Search for the cell housing the specified text and yield its [X, Y] center coordinate. 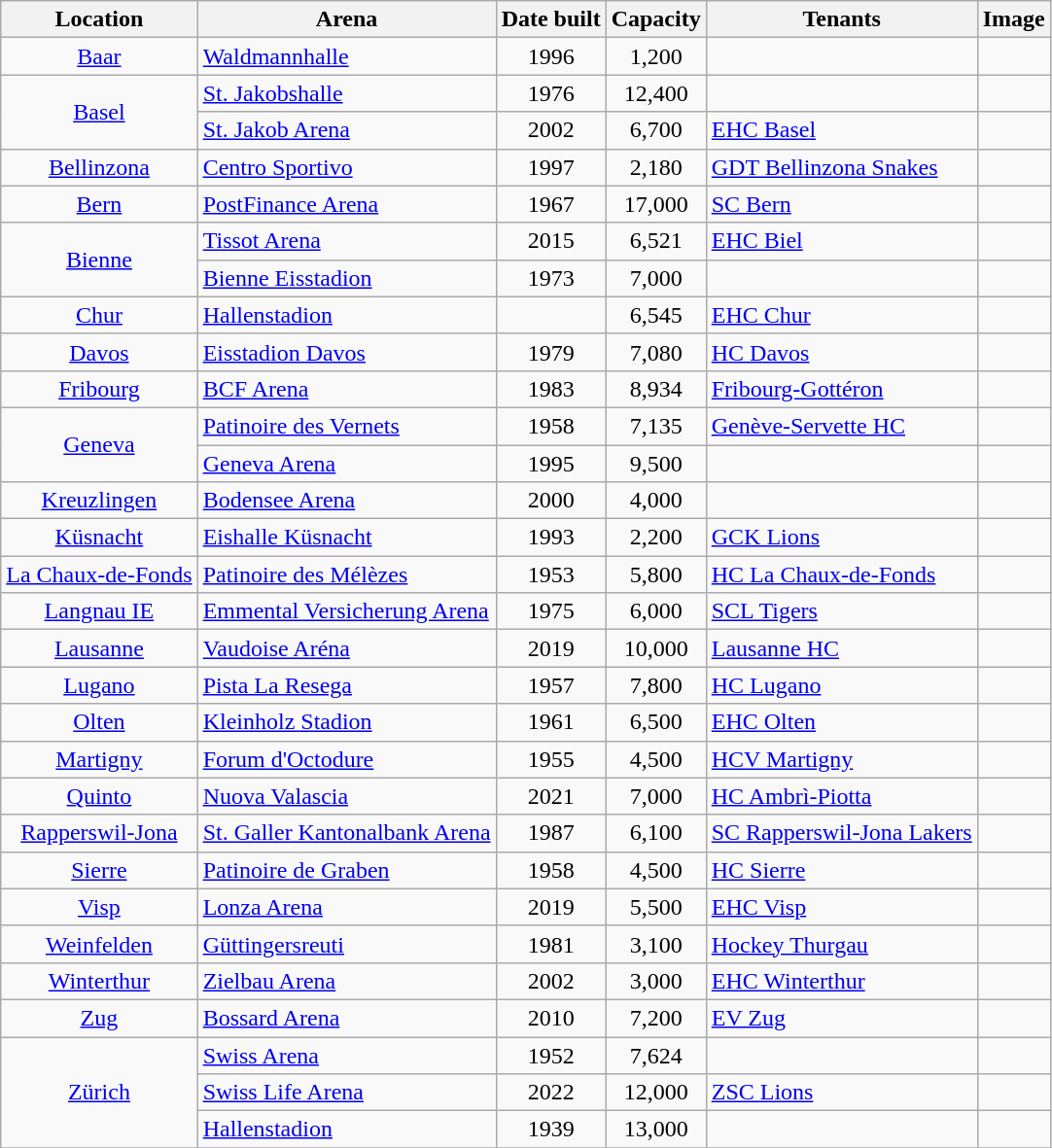
2021 [550, 796]
12,400 [655, 93]
Bienne Eisstadion [346, 278]
Chur [99, 315]
HC Davos [842, 352]
Nuova Valascia [346, 796]
HC Lugano [842, 685]
1997 [550, 167]
Geneva Arena [346, 464]
St. Jakobshalle [346, 93]
2000 [550, 501]
12,000 [655, 1093]
Küsnacht [99, 538]
1995 [550, 464]
10,000 [655, 648]
Davos [99, 352]
BCF Arena [346, 389]
Genève-Servette HC [842, 426]
EHC Biel [842, 241]
7,800 [655, 685]
Waldmannhalle [346, 56]
Hockey Thurgau [842, 944]
1967 [550, 204]
Bellinzona [99, 167]
Lugano [99, 685]
1952 [550, 1055]
Forum d'Octodure [346, 759]
6,700 [655, 130]
Bern [99, 204]
13,000 [655, 1130]
La Chaux-de-Fonds [99, 574]
7,135 [655, 426]
6,521 [655, 241]
Zürich [99, 1092]
1955 [550, 759]
EHC Chur [842, 315]
GCK Lions [842, 538]
Vaudoise Aréna [346, 648]
Kreuzlingen [99, 501]
17,000 [655, 204]
3,000 [655, 981]
PostFinance Arena [346, 204]
Patinoire des Mélèzes [346, 574]
Bienne [99, 260]
SCL Tigers [842, 611]
Geneva [99, 444]
7,080 [655, 352]
Zug [99, 1018]
4,000 [655, 501]
Bodensee Arena [346, 501]
Bossard Arena [346, 1018]
Patinoire des Vernets [346, 426]
Weinfelden [99, 944]
Fribourg-Gottéron [842, 389]
Tenants [842, 19]
1961 [550, 722]
Capacity [655, 19]
Winterthur [99, 981]
Image [1013, 19]
Basel [99, 112]
EHC Winterthur [842, 981]
8,934 [655, 389]
Centro Sportivo [346, 167]
2015 [550, 241]
EHC Visp [842, 907]
GDT Bellinzona Snakes [842, 167]
5,500 [655, 907]
2010 [550, 1018]
1996 [550, 56]
EHC Basel [842, 130]
St. Jakob Arena [346, 130]
1987 [550, 833]
1973 [550, 278]
Langnau IE [99, 611]
Emmental Versicherung Arena [346, 611]
Tissot Arena [346, 241]
Lausanne [99, 648]
Güttingersreuti [346, 944]
Date built [550, 19]
Olten [99, 722]
6,500 [655, 722]
1957 [550, 685]
Rapperswil-Jona [99, 833]
1979 [550, 352]
HC Sierre [842, 870]
1,200 [655, 56]
1981 [550, 944]
6,545 [655, 315]
Sierre [99, 870]
Baar [99, 56]
Eishalle Küsnacht [346, 538]
Visp [99, 907]
7,624 [655, 1055]
1953 [550, 574]
Quinto [99, 796]
3,100 [655, 944]
1983 [550, 389]
6,000 [655, 611]
1976 [550, 93]
HC Ambrì-Piotta [842, 796]
Lonza Arena [346, 907]
EHC Olten [842, 722]
Swiss Life Arena [346, 1093]
Eisstadion Davos [346, 352]
HC La Chaux-de-Fonds [842, 574]
HCV Martigny [842, 759]
St. Galler Kantonalbank Arena [346, 833]
1939 [550, 1130]
2,200 [655, 538]
SC Bern [842, 204]
1975 [550, 611]
Arena [346, 19]
Zielbau Arena [346, 981]
7,200 [655, 1018]
2,180 [655, 167]
1993 [550, 538]
EV Zug [842, 1018]
Kleinholz Stadion [346, 722]
6,100 [655, 833]
2022 [550, 1093]
Fribourg [99, 389]
ZSC Lions [842, 1093]
Martigny [99, 759]
Location [99, 19]
Swiss Arena [346, 1055]
5,800 [655, 574]
Lausanne HC [842, 648]
9,500 [655, 464]
Pista La Resega [346, 685]
SC Rapperswil-Jona Lakers [842, 833]
Patinoire de Graben [346, 870]
